Provide the (X, Y) coordinate of the cell's center where the given text is located.  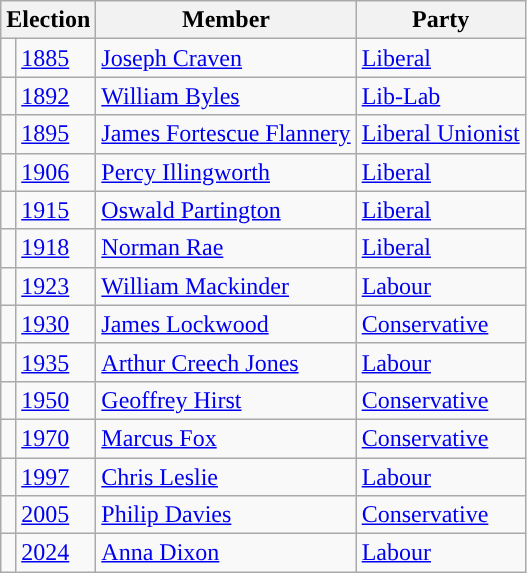
Philip Davies (226, 515)
1906 (56, 172)
Anna Dixon (226, 553)
1997 (56, 477)
1970 (56, 438)
Chris Leslie (226, 477)
Oswald Partington (226, 210)
1923 (56, 286)
Arthur Creech Jones (226, 362)
Election (48, 20)
1892 (56, 96)
Lib-Lab (440, 96)
Marcus Fox (226, 438)
1930 (56, 324)
2005 (56, 515)
Joseph Craven (226, 58)
James Fortescue Flannery (226, 134)
1950 (56, 400)
Percy Illingworth (226, 172)
1918 (56, 248)
Party (440, 20)
1895 (56, 134)
2024 (56, 553)
William Byles (226, 96)
William Mackinder (226, 286)
1915 (56, 210)
Member (226, 20)
Norman Rae (226, 248)
1935 (56, 362)
Liberal Unionist (440, 134)
1885 (56, 58)
James Lockwood (226, 324)
Geoffrey Hirst (226, 400)
